Identify which cell holds the provided text, then report its [x, y] central coordinate. 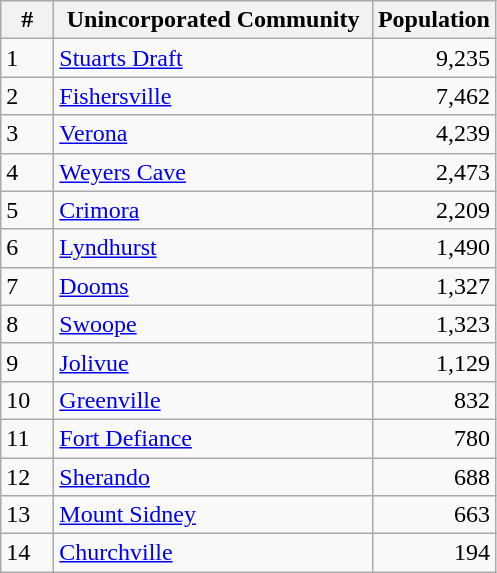
9,235 [434, 58]
Greenville [214, 400]
1,490 [434, 248]
4 [28, 172]
Dooms [214, 286]
6 [28, 248]
1,323 [434, 324]
Fishersville [214, 96]
7 [28, 286]
Swoope [214, 324]
1,327 [434, 286]
10 [28, 400]
1,129 [434, 362]
688 [434, 477]
# [28, 20]
3 [28, 134]
832 [434, 400]
7,462 [434, 96]
2,209 [434, 210]
Verona [214, 134]
Population [434, 20]
5 [28, 210]
13 [28, 515]
Sherando [214, 477]
9 [28, 362]
8 [28, 324]
Weyers Cave [214, 172]
4,239 [434, 134]
Lyndhurst [214, 248]
780 [434, 438]
12 [28, 477]
2,473 [434, 172]
Fort Defiance [214, 438]
Unincorporated Community [214, 20]
194 [434, 553]
14 [28, 553]
Crimora [214, 210]
Mount Sidney [214, 515]
663 [434, 515]
2 [28, 96]
Jolivue [214, 362]
11 [28, 438]
Churchville [214, 553]
1 [28, 58]
Stuarts Draft [214, 58]
